Detect which cell encompasses the target text, then output its (X, Y) center coordinate. 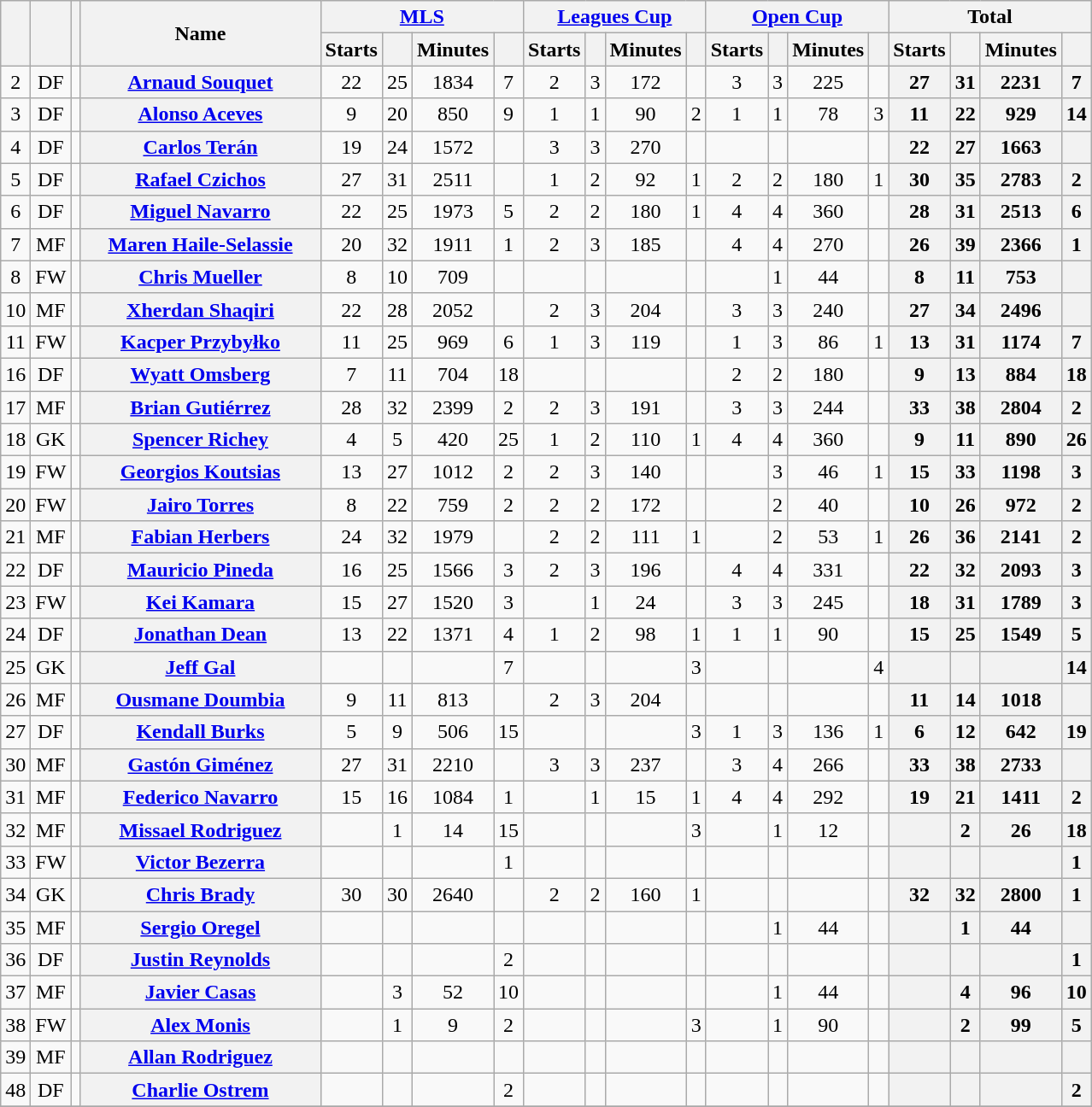
1018 (1020, 700)
237 (646, 764)
Georgios Koutsias (200, 472)
1411 (1020, 797)
Fabian Herbers (200, 537)
Miguel Navarro (200, 212)
86 (829, 342)
1834 (453, 82)
Jonathan Dean (200, 635)
Kei Kamara (200, 602)
1198 (1020, 472)
92 (646, 179)
MLS (422, 17)
196 (646, 570)
Mauricio Pineda (200, 570)
2366 (1020, 244)
245 (829, 602)
Spencer Richey (200, 440)
Chris Brady (200, 894)
969 (453, 342)
52 (453, 993)
Jairo Torres (200, 505)
420 (453, 440)
266 (829, 764)
2141 (1020, 537)
929 (1020, 114)
1520 (453, 602)
46 (829, 472)
Brian Gutiérrez (200, 407)
Gastón Giménez (200, 764)
Wyatt Omsberg (200, 374)
884 (1020, 374)
Jeff Gal (200, 667)
Total (990, 17)
23 (15, 602)
1174 (1020, 342)
2733 (1020, 764)
185 (646, 244)
292 (829, 797)
Name (200, 33)
759 (453, 505)
1012 (453, 472)
1979 (453, 537)
Charlie Ostrem (200, 1090)
2231 (1020, 82)
17 (15, 407)
119 (646, 342)
2210 (453, 764)
Arnaud Souquet (200, 82)
Rafael Czichos (200, 179)
Leagues Cup (615, 17)
2496 (1020, 309)
Federico Navarro (200, 797)
813 (453, 700)
244 (829, 407)
2640 (453, 894)
98 (646, 635)
Ousmane Doumbia (200, 700)
1084 (453, 797)
506 (453, 732)
Carlos Terán (200, 147)
Open Cup (797, 17)
Victor Bezerra (200, 862)
1911 (453, 244)
1549 (1020, 635)
240 (829, 309)
709 (453, 277)
642 (1020, 732)
2093 (1020, 570)
1572 (453, 147)
Missael Rodriguez (200, 829)
Kendall Burks (200, 732)
Chris Mueller (200, 277)
1663 (1020, 147)
Alonso Aceves (200, 114)
99 (1020, 1025)
78 (829, 114)
331 (829, 570)
191 (646, 407)
2511 (453, 179)
753 (1020, 277)
890 (1020, 440)
Justin Reynolds (200, 960)
96 (1020, 993)
48 (15, 1090)
Maren Haile-Selassie (200, 244)
2783 (1020, 179)
Allan Rodriguez (200, 1057)
2513 (1020, 212)
2804 (1020, 407)
972 (1020, 505)
53 (829, 537)
140 (646, 472)
1973 (453, 212)
1371 (453, 635)
Xherdan Shaqiri (200, 309)
850 (453, 114)
111 (646, 537)
1789 (1020, 602)
Javier Casas (200, 993)
Kacper Przybyłko (200, 342)
37 (15, 993)
2399 (453, 407)
2052 (453, 309)
225 (829, 82)
Sergio Oregel (200, 927)
110 (646, 440)
160 (646, 894)
40 (829, 505)
2800 (1020, 894)
1566 (453, 570)
Alex Monis (200, 1025)
136 (829, 732)
704 (453, 374)
